Search for the cell housing the specified text and yield its [X, Y] center coordinate. 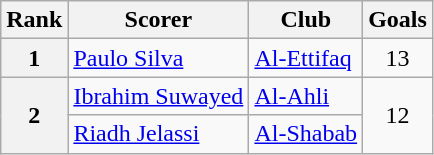
Goals [398, 20]
Club [306, 20]
Riadh Jelassi [158, 134]
1 [34, 58]
12 [398, 115]
Ibrahim Suwayed [158, 96]
Al-Ettifaq [306, 58]
Al-Shabab [306, 134]
2 [34, 115]
13 [398, 58]
Paulo Silva [158, 58]
Rank [34, 20]
Scorer [158, 20]
Al-Ahli [306, 96]
